Determine the [x, y] coordinate at the center of the cell enclosing the given text.  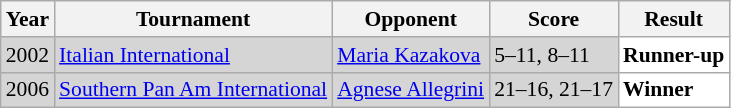
Year [28, 19]
Italian International [193, 55]
5–11, 8–11 [554, 55]
Opponent [410, 19]
Score [554, 19]
21–16, 21–17 [554, 90]
Result [674, 19]
Southern Pan Am International [193, 90]
2006 [28, 90]
Runner-up [674, 55]
Maria Kazakova [410, 55]
2002 [28, 55]
Winner [674, 90]
Agnese Allegrini [410, 90]
Tournament [193, 19]
